Determine the [X, Y] coordinate at the center of the cell enclosing the given text.  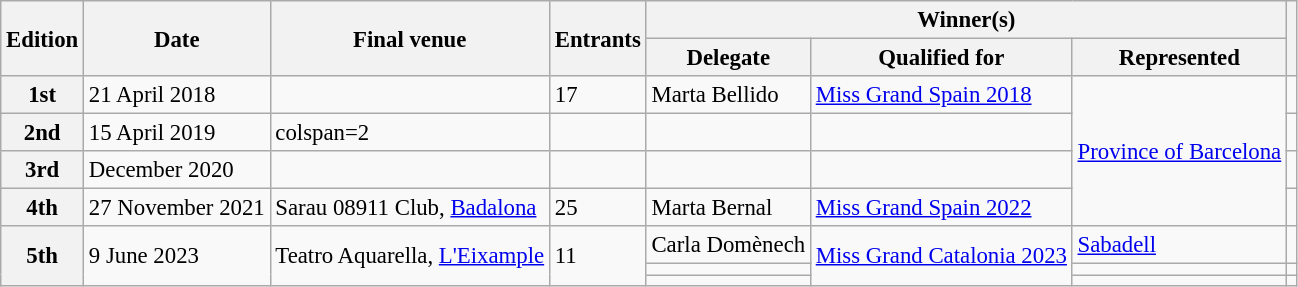
27 November 2021 [177, 208]
1st [42, 95]
4th [42, 208]
Date [177, 38]
Marta Bernal [728, 208]
Miss Grand Spain 2018 [941, 95]
Teatro Aquarella, L'Eixample [410, 256]
colspan=2 [410, 133]
9 June 2023 [177, 256]
5th [42, 256]
Marta Bellido [728, 95]
Sabadell [1179, 245]
December 2020 [177, 170]
Delegate [728, 58]
Represented [1179, 58]
Qualified for [941, 58]
15 April 2019 [177, 133]
11 [598, 256]
Final venue [410, 38]
Province of Barcelona [1179, 151]
Miss Grand Spain 2022 [941, 208]
3rd [42, 170]
Entrants [598, 38]
25 [598, 208]
Miss Grand Catalonia 2023 [941, 256]
Carla Domènech [728, 245]
Edition [42, 38]
21 April 2018 [177, 95]
Sarau 08911 Club, Badalona [410, 208]
Winner(s) [966, 20]
2nd [42, 133]
17 [598, 95]
